Return (x, y) of the center of cell containing provided text 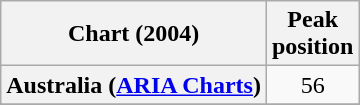
56 (312, 85)
Australia (ARIA Charts) (134, 85)
Peakposition (312, 34)
Chart (2004) (134, 34)
